For the text-containing cell, return its midpoint in [x, y] coordinate format. 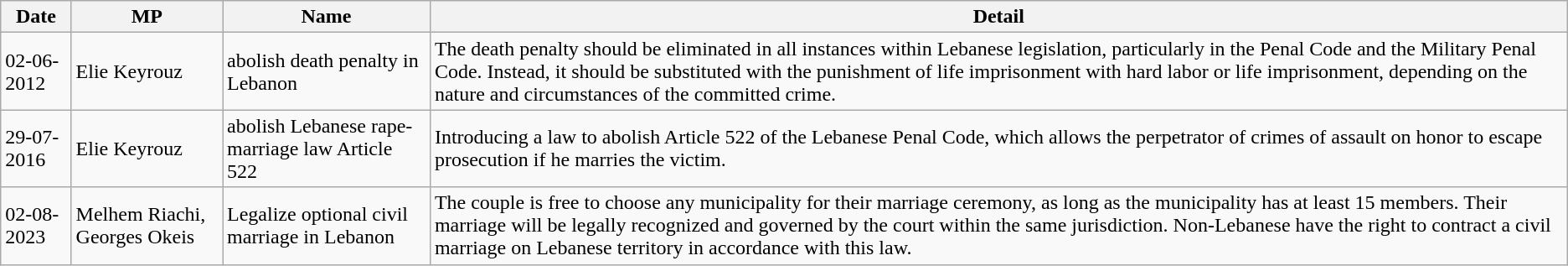
MP [147, 17]
Melhem Riachi, Georges Okeis [147, 226]
abolish death penalty in Lebanon [327, 71]
02-06-2012 [36, 71]
02-08-2023 [36, 226]
Legalize optional civil marriage in Lebanon [327, 226]
Date [36, 17]
abolish Lebanese rape-marriage law Article 522 [327, 149]
Detail [998, 17]
29-07-2016 [36, 149]
Name [327, 17]
